Provide the (x, y) coordinate of the cell's center where the given text is located.  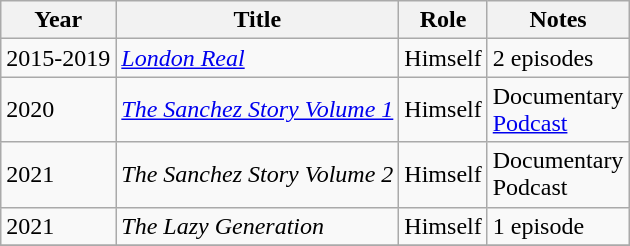
2015-2019 (58, 58)
Notes (558, 20)
The Sanchez Story Volume 2 (258, 174)
The Lazy Generation (258, 226)
London Real (258, 58)
Title (258, 20)
1 episode (558, 226)
The Sanchez Story Volume 1 (258, 110)
Role (443, 20)
2020 (58, 110)
Year (58, 20)
2 episodes (558, 58)
